Determine the (x, y) coordinate at the center of the cell enclosing the given text.  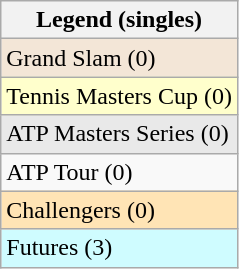
ATP Masters Series (0) (120, 134)
ATP Tour (0) (120, 172)
Challengers (0) (120, 210)
Futures (3) (120, 248)
Tennis Masters Cup (0) (120, 96)
Grand Slam (0) (120, 58)
Legend (singles) (120, 20)
